For the text-containing cell, return its midpoint in (X, Y) coordinate format. 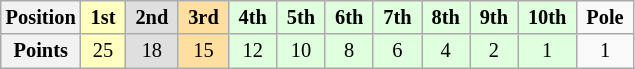
10 (301, 51)
3rd (203, 17)
1st (104, 17)
8th (446, 17)
25 (104, 51)
Pole (604, 17)
2nd (152, 17)
Position (41, 17)
2 (494, 51)
9th (494, 17)
4 (446, 51)
12 (253, 51)
8 (349, 51)
15 (203, 51)
6 (397, 51)
6th (349, 17)
10th (547, 17)
4th (253, 17)
5th (301, 17)
7th (397, 17)
Points (41, 51)
18 (152, 51)
